Search for the cell housing the specified text and yield its [X, Y] center coordinate. 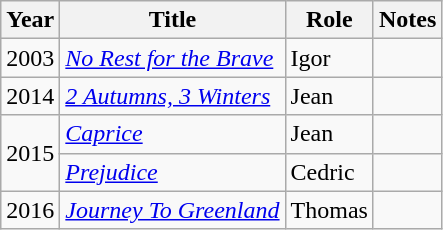
Thomas [329, 210]
Journey To Greenland [172, 210]
Caprice [172, 134]
Prejudice [172, 172]
2003 [30, 58]
2015 [30, 153]
Cedric [329, 172]
Year [30, 20]
2014 [30, 96]
Igor [329, 58]
2016 [30, 210]
Title [172, 20]
Notes [407, 20]
2 Autumns, 3 Winters [172, 96]
No Rest for the Brave [172, 58]
Role [329, 20]
